Find where the given text appears and provide that cell's center as (x, y) coordinate. 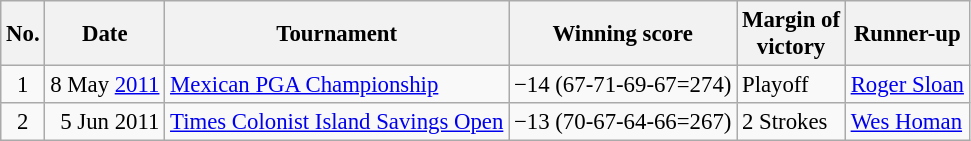
No. (23, 34)
5 Jun 2011 (105, 122)
Date (105, 34)
2 (23, 122)
Wes Homan (907, 122)
−14 (67-71-69-67=274) (623, 85)
Runner-up (907, 34)
Margin ofvictory (792, 34)
Tournament (337, 34)
Winning score (623, 34)
Times Colonist Island Savings Open (337, 122)
−13 (70-67-64-66=267) (623, 122)
Playoff (792, 85)
1 (23, 85)
2 Strokes (792, 122)
8 May 2011 (105, 85)
Mexican PGA Championship (337, 85)
Roger Sloan (907, 85)
